Identify which cell holds the provided text, then report its (x, y) central coordinate. 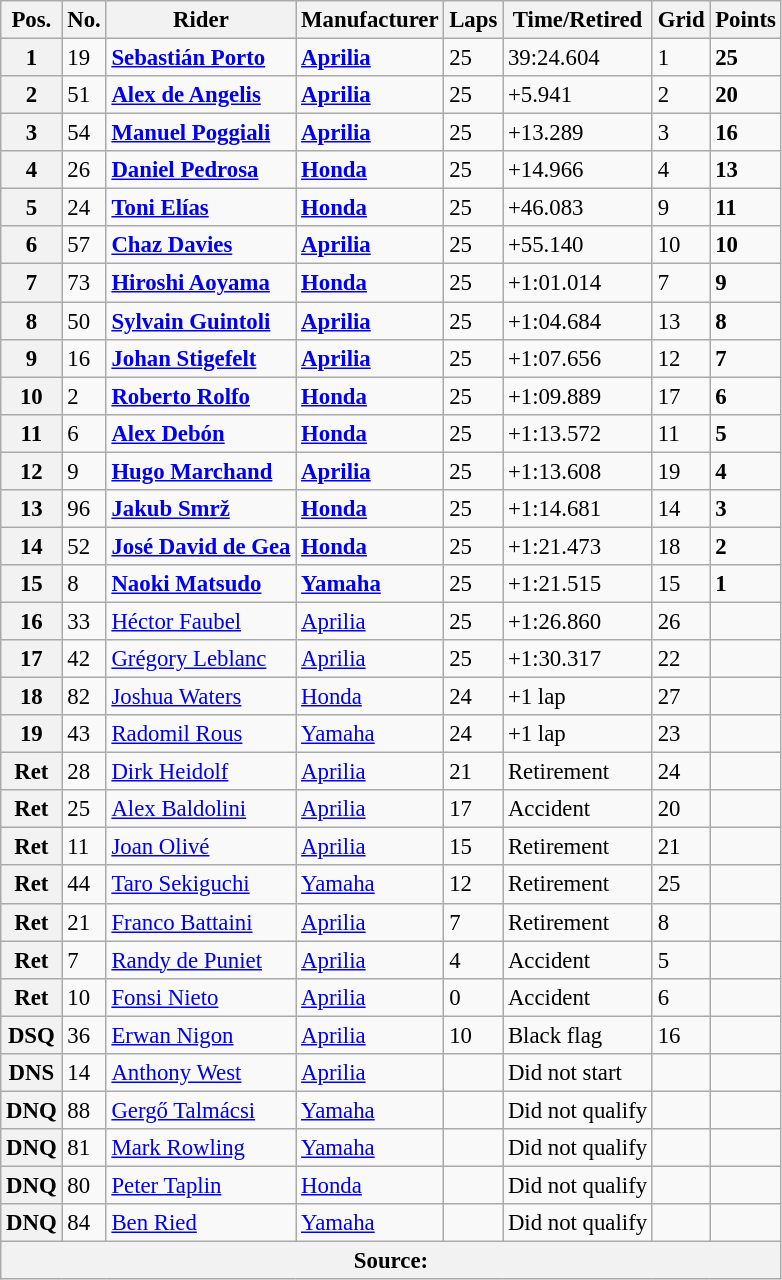
+1:30.317 (578, 659)
44 (84, 885)
0 (474, 997)
+55.140 (578, 245)
Chaz Davies (201, 245)
Joshua Waters (201, 697)
22 (680, 659)
Randy de Puniet (201, 960)
+5.941 (578, 95)
Hiroshi Aoyama (201, 283)
57 (84, 245)
+1:04.684 (578, 321)
51 (84, 95)
Manufacturer (370, 20)
80 (84, 1185)
+14.966 (578, 170)
43 (84, 734)
+1:09.889 (578, 396)
+1:26.860 (578, 621)
Daniel Pedrosa (201, 170)
Time/Retired (578, 20)
Hugo Marchand (201, 471)
28 (84, 772)
Sylvain Guintoli (201, 321)
52 (84, 546)
Héctor Faubel (201, 621)
Franco Battaini (201, 922)
Manuel Poggiali (201, 133)
Johan Stigefelt (201, 358)
23 (680, 734)
Taro Sekiguchi (201, 885)
Jakub Smrž (201, 509)
42 (84, 659)
Fonsi Nieto (201, 997)
54 (84, 133)
Ben Ried (201, 1223)
Points (746, 20)
Pos. (32, 20)
88 (84, 1110)
Grid (680, 20)
39:24.604 (578, 58)
+1:13.608 (578, 471)
27 (680, 697)
84 (84, 1223)
+1:14.681 (578, 509)
+1:21.473 (578, 546)
Alex Baldolini (201, 809)
96 (84, 509)
+13.289 (578, 133)
Dirk Heidolf (201, 772)
Source: (391, 1261)
Roberto Rolfo (201, 396)
Mark Rowling (201, 1148)
Laps (474, 20)
+1:07.656 (578, 358)
73 (84, 283)
Radomil Rous (201, 734)
No. (84, 20)
Gergő Talmácsi (201, 1110)
33 (84, 621)
+46.083 (578, 208)
Grégory Leblanc (201, 659)
Rider (201, 20)
Black flag (578, 1035)
Toni Elías (201, 208)
Alex de Angelis (201, 95)
+1:21.515 (578, 584)
36 (84, 1035)
+1:13.572 (578, 433)
Joan Olivé (201, 847)
Anthony West (201, 1073)
DNS (32, 1073)
Did not start (578, 1073)
Alex Debón (201, 433)
Sebastián Porto (201, 58)
50 (84, 321)
81 (84, 1148)
82 (84, 697)
Peter Taplin (201, 1185)
José David de Gea (201, 546)
DSQ (32, 1035)
+1:01.014 (578, 283)
Erwan Nigon (201, 1035)
Naoki Matsudo (201, 584)
